Search for the cell housing the specified text and yield its [X, Y] center coordinate. 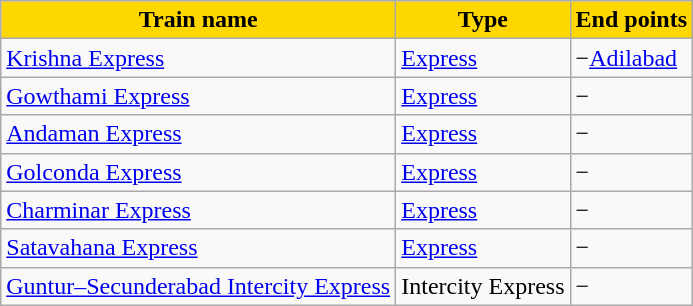
Andaman Express [198, 134]
Guntur–Secunderabad Intercity Express [198, 286]
Krishna Express [198, 58]
Golconda Express [198, 172]
Train name [198, 20]
−Adilabad [631, 58]
Satavahana Express [198, 248]
Gowthami Express [198, 96]
Charminar Express [198, 210]
End points [631, 20]
Intercity Express [483, 286]
Type [483, 20]
